Determine the [X, Y] coordinate at the center of the cell enclosing the given text.  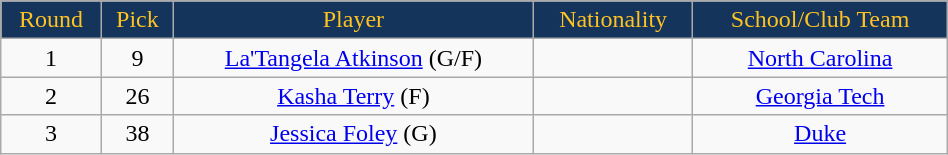
Jessica Foley (G) [353, 134]
1 [52, 58]
26 [137, 96]
Kasha Terry (F) [353, 96]
9 [137, 58]
38 [137, 134]
3 [52, 134]
2 [52, 96]
Georgia Tech [820, 96]
School/Club Team [820, 20]
La'Tangela Atkinson (G/F) [353, 58]
Nationality [613, 20]
Pick [137, 20]
Duke [820, 134]
Player [353, 20]
North Carolina [820, 58]
Round [52, 20]
